Identify which cell holds the provided text, then report its (X, Y) central coordinate. 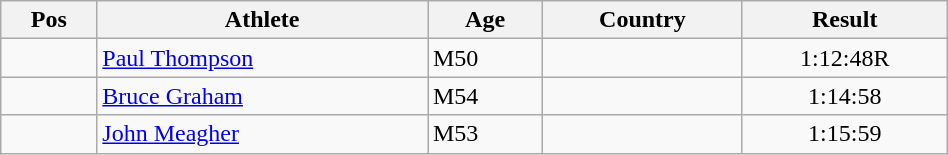
1:14:58 (844, 96)
1:15:59 (844, 134)
Athlete (262, 20)
M50 (486, 58)
Country (643, 20)
Pos (49, 20)
Result (844, 20)
M53 (486, 134)
Bruce Graham (262, 96)
Age (486, 20)
John Meagher (262, 134)
Paul Thompson (262, 58)
M54 (486, 96)
1:12:48R (844, 58)
